Scan for the cell matching the given text and deliver its [X, Y] coordinate at center. 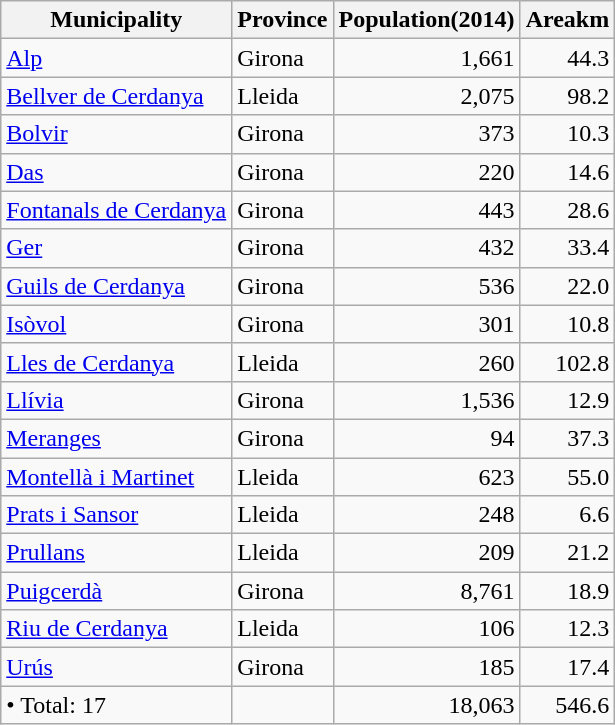
185 [426, 667]
443 [426, 210]
Riu de Cerdanya [116, 629]
Ger [116, 248]
12.3 [568, 629]
Prats i Sansor [116, 515]
220 [426, 172]
373 [426, 134]
Municipality [116, 20]
248 [426, 515]
Lles de Cerdanya [116, 362]
2,075 [426, 96]
98.2 [568, 96]
21.2 [568, 553]
12.9 [568, 400]
37.3 [568, 438]
546.6 [568, 705]
22.0 [568, 286]
18.9 [568, 591]
Prullans [116, 553]
Meranges [116, 438]
• Total: 17 [116, 705]
Fontanals de Cerdanya [116, 210]
Guils de Cerdanya [116, 286]
Puigcerdà [116, 591]
Isòvol [116, 324]
Population(2014) [426, 20]
33.4 [568, 248]
Montellà i Martinet [116, 477]
1,536 [426, 400]
1,661 [426, 58]
Bolvir [116, 134]
Province [282, 20]
301 [426, 324]
8,761 [426, 591]
Alp [116, 58]
6.6 [568, 515]
623 [426, 477]
106 [426, 629]
209 [426, 553]
432 [426, 248]
17.4 [568, 667]
55.0 [568, 477]
14.6 [568, 172]
Llívia [116, 400]
260 [426, 362]
536 [426, 286]
Das [116, 172]
Bellver de Cerdanya [116, 96]
Urús [116, 667]
94 [426, 438]
28.6 [568, 210]
102.8 [568, 362]
Areakm [568, 20]
44.3 [568, 58]
18,063 [426, 705]
10.3 [568, 134]
10.8 [568, 324]
